Search for the cell housing the specified text and yield its (X, Y) center coordinate. 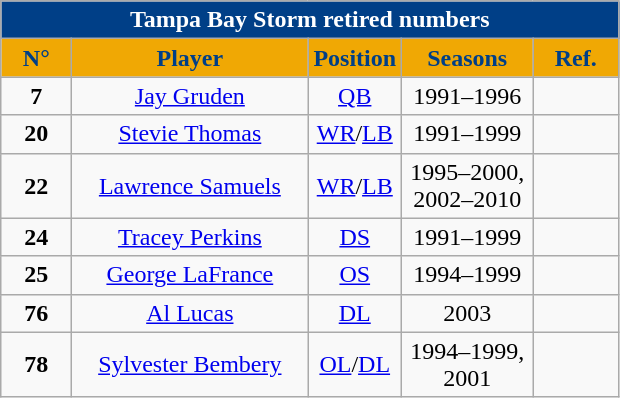
QB (355, 96)
Ref. (576, 58)
N° (36, 58)
25 (36, 275)
22 (36, 186)
20 (36, 134)
OL/DL (355, 364)
George LaFrance (190, 275)
1994–1999, 2001 (468, 364)
Stevie Thomas (190, 134)
Sylvester Bembery (190, 364)
Lawrence Samuels (190, 186)
1995–2000, 2002–2010 (468, 186)
DL (355, 313)
Position (355, 58)
7 (36, 96)
76 (36, 313)
1991–1996 (468, 96)
Al Lucas (190, 313)
OS (355, 275)
Tampa Bay Storm retired numbers (310, 20)
Tracey Perkins (190, 237)
Player (190, 58)
Jay Gruden (190, 96)
1994–1999 (468, 275)
78 (36, 364)
Seasons (468, 58)
2003 (468, 313)
DS (355, 237)
24 (36, 237)
